Search for the cell housing the specified text and yield its [x, y] center coordinate. 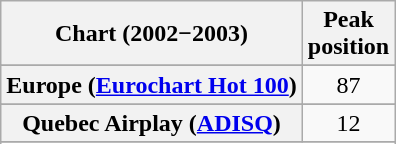
12 [348, 123]
Europe (Eurochart Hot 100) [152, 85]
87 [348, 85]
Chart (2002−2003) [152, 34]
Quebec Airplay (ADISQ) [152, 123]
Peakposition [348, 34]
